Pinpoint the cell where the given text exists, returning its (X, Y) midpoint coordinate. 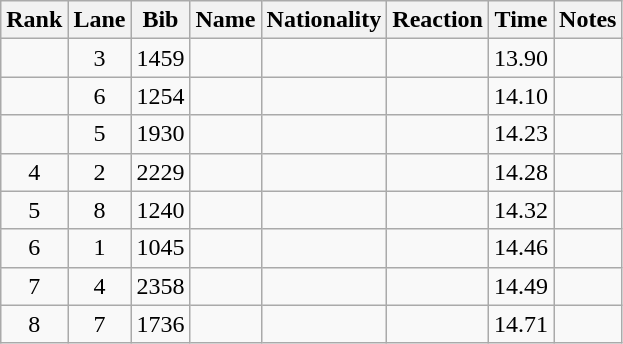
1045 (160, 248)
1930 (160, 134)
Nationality (324, 20)
Bib (160, 20)
1240 (160, 210)
14.71 (520, 324)
Name (226, 20)
Notes (588, 20)
1 (100, 248)
13.90 (520, 58)
2358 (160, 286)
1736 (160, 324)
14.23 (520, 134)
2229 (160, 172)
Rank (34, 20)
14.46 (520, 248)
14.10 (520, 96)
14.49 (520, 286)
Reaction (438, 20)
1459 (160, 58)
14.32 (520, 210)
2 (100, 172)
1254 (160, 96)
Lane (100, 20)
14.28 (520, 172)
Time (520, 20)
3 (100, 58)
